Capture the cell that displays the provided text and extract its (X, Y) central coordinate. 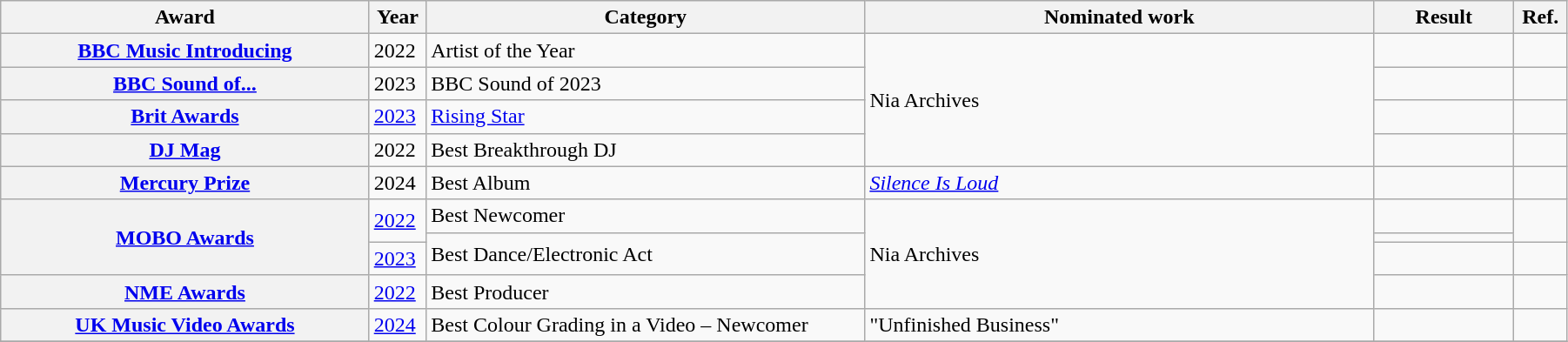
Year (398, 17)
NME Awards (184, 292)
Rising Star (646, 117)
"Unfinished Business" (1119, 325)
Best Dance/Electronic Act (646, 254)
Category (646, 17)
Best Producer (646, 292)
BBC Sound of 2023 (646, 84)
Best Colour Grading in a Video – Newcomer (646, 325)
Best Breakthrough DJ (646, 150)
Brit Awards (184, 117)
Nominated work (1119, 17)
Best Newcomer (646, 216)
Ref. (1540, 17)
DJ Mag (184, 150)
Award (184, 17)
BBC Music Introducing (184, 50)
Best Album (646, 183)
Artist of the Year (646, 50)
Silence Is Loud (1119, 183)
BBC Sound of... (184, 84)
UK Music Video Awards (184, 325)
Mercury Prize (184, 183)
Result (1444, 17)
MOBO Awards (184, 237)
